Identify which cell holds the provided text, then report its [x, y] central coordinate. 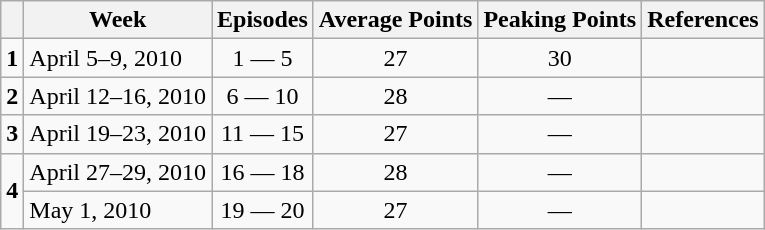
3 [12, 134]
May 1, 2010 [118, 210]
April 19–23, 2010 [118, 134]
16 — 18 [263, 172]
4 [12, 191]
Episodes [263, 20]
References [704, 20]
Average Points [396, 20]
April 5–9, 2010 [118, 58]
6 — 10 [263, 96]
11 — 15 [263, 134]
April 12–16, 2010 [118, 96]
Peaking Points [560, 20]
April 27–29, 2010 [118, 172]
19 — 20 [263, 210]
1 [12, 58]
1 — 5 [263, 58]
2 [12, 96]
Week [118, 20]
30 [560, 58]
